Pinpoint the cell where the given text exists, returning its (X, Y) midpoint coordinate. 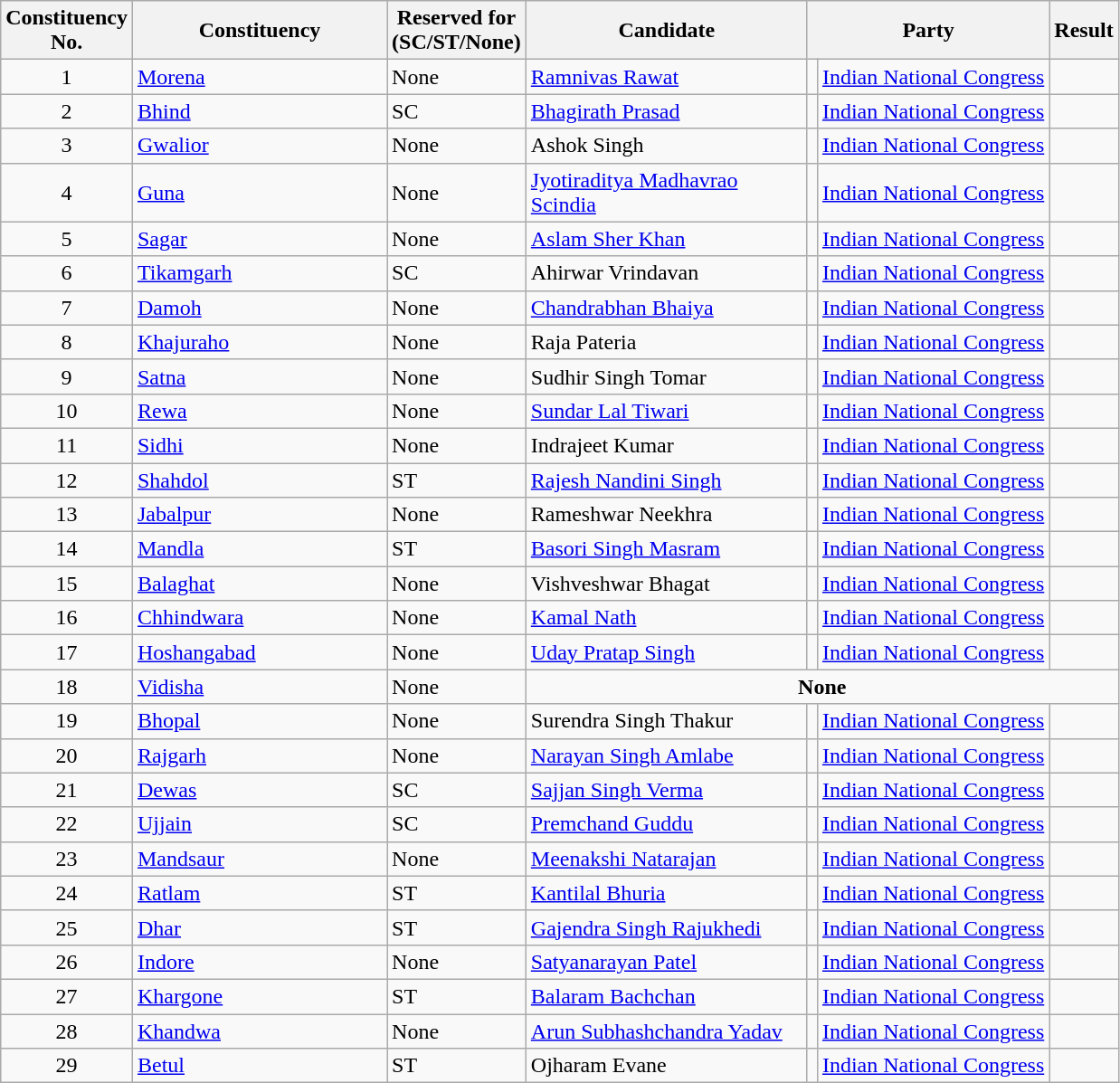
Hoshangabad (259, 652)
Dhar (259, 927)
Candidate (666, 31)
Rewa (259, 411)
10 (67, 411)
6 (67, 273)
25 (67, 927)
Sagar (259, 239)
22 (67, 824)
29 (67, 1066)
Rajesh Nandini Singh (666, 480)
Gwalior (259, 146)
Narayan Singh Amlabe (666, 755)
14 (67, 549)
19 (67, 721)
Sudhir Singh Tomar (666, 376)
24 (67, 893)
Constituency (259, 31)
Vidisha (259, 687)
Meenakshi Natarajan (666, 859)
Bhind (259, 111)
Khajuraho (259, 342)
Morena (259, 77)
Kantilal Bhuria (666, 893)
23 (67, 859)
1 (67, 77)
4 (67, 192)
Premchand Guddu (666, 824)
27 (67, 996)
2 (67, 111)
Khargone (259, 996)
Tikamgarh (259, 273)
16 (67, 618)
Arun Subhashchandra Yadav (666, 1031)
Raja Pateria (666, 342)
Vishveshwar Bhagat (666, 584)
Betul (259, 1066)
21 (67, 790)
Satna (259, 376)
Khandwa (259, 1031)
13 (67, 515)
Balaghat (259, 584)
Constituency No. (67, 31)
5 (67, 239)
Mandla (259, 549)
Indore (259, 962)
7 (67, 308)
Party (928, 31)
28 (67, 1031)
Uday Pratap Singh (666, 652)
Chhindwara (259, 618)
Surendra Singh Thakur (666, 721)
Jabalpur (259, 515)
Ujjain (259, 824)
20 (67, 755)
Satyanarayan Patel (666, 962)
9 (67, 376)
Mandsaur (259, 859)
Basori Singh Masram (666, 549)
17 (67, 652)
Result (1084, 31)
Sundar Lal Tiwari (666, 411)
Ramnivas Rawat (666, 77)
Guna (259, 192)
Kamal Nath (666, 618)
Sajjan Singh Verma (666, 790)
Balaram Bachchan (666, 996)
Damoh (259, 308)
Aslam Sher Khan (666, 239)
Rameshwar Neekhra (666, 515)
Jyotiraditya Madhavrao Scindia (666, 192)
11 (67, 445)
8 (67, 342)
26 (67, 962)
Ashok Singh (666, 146)
Ojharam Evane (666, 1066)
12 (67, 480)
Bhagirath Prasad (666, 111)
Gajendra Singh Rajukhedi (666, 927)
Indrajeet Kumar (666, 445)
3 (67, 146)
Rajgarh (259, 755)
Dewas (259, 790)
Sidhi (259, 445)
Chandrabhan Bhaiya (666, 308)
18 (67, 687)
Ahirwar Vrindavan (666, 273)
Bhopal (259, 721)
Ratlam (259, 893)
Reserved for(SC/ST/None) (457, 31)
Shahdol (259, 480)
15 (67, 584)
